Search for the cell housing the specified text and yield its [X, Y] center coordinate. 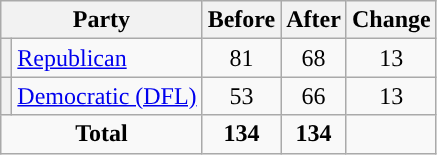
After [314, 20]
81 [242, 58]
Change [391, 20]
66 [314, 96]
53 [242, 96]
Before [242, 20]
68 [314, 58]
Total [102, 134]
Democratic (DFL) [107, 96]
Party [102, 20]
Republican [107, 58]
